Pinpoint the cell where the given text exists, returning its (x, y) midpoint coordinate. 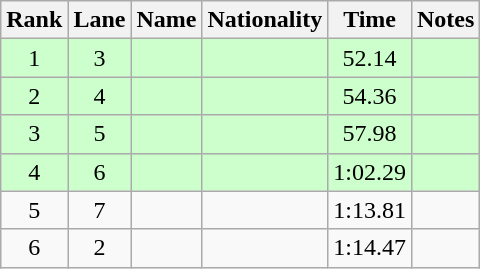
Time (370, 20)
Name (166, 20)
Lane (100, 20)
57.98 (370, 134)
7 (100, 210)
1 (34, 58)
Rank (34, 20)
1:13.81 (370, 210)
1:02.29 (370, 172)
Notes (445, 20)
52.14 (370, 58)
54.36 (370, 96)
Nationality (265, 20)
1:14.47 (370, 248)
